Locate the cell with the specified text and output its (x, y) center coordinate. 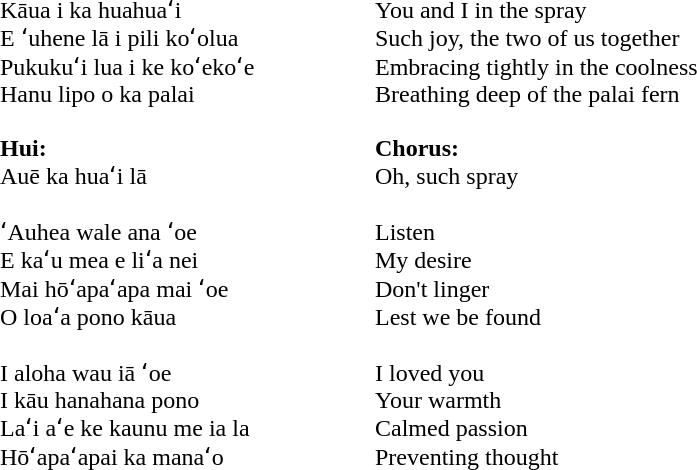
Mai hōʻapaʻapa mai ʻoe (188, 288)
I aloha wau iā ʻoe (188, 372)
Laʻi aʻe ke kaunu me ia la (188, 428)
Auē ka huaʻi lā (188, 176)
I kāu hanahana pono (188, 400)
Pukukuʻi lua i ke koʻekoʻe (188, 66)
E ʻuhene lā i pili koʻolua (188, 38)
Hōʻapaʻapai ka manaʻo (188, 456)
ʻAuhea wale ana ʻoe (188, 231)
Hanu lipo o ka palai (188, 94)
E kaʻu mea e liʻa nei (188, 260)
Hui: (188, 148)
O loaʻa pono kāua (188, 316)
